Scan for the cell matching the given text and deliver its (x, y) coordinate at center. 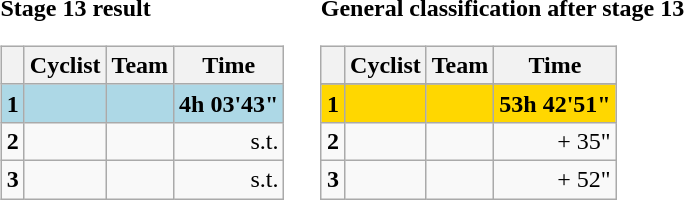
+ 52" (555, 179)
+ 35" (555, 141)
4h 03'43" (229, 103)
53h 42'51" (555, 103)
